Output the (x, y) coordinate of the center of the cell containing the given text.  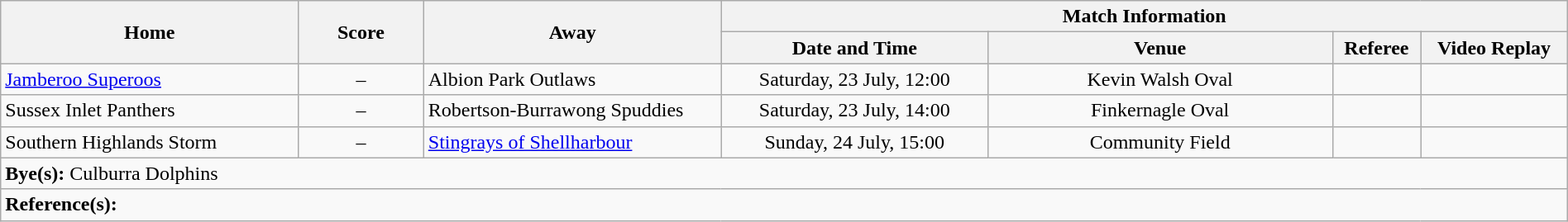
Southern Highlands Storm (150, 142)
Referee (1376, 48)
Robertson-Burrawong Spuddies (572, 111)
Sunday, 24 July, 15:00 (854, 142)
Match Information (1145, 17)
Stingrays of Shellharbour (572, 142)
Bye(s): Culburra Dolphins (784, 173)
Community Field (1159, 142)
Saturday, 23 July, 14:00 (854, 111)
Home (150, 32)
Finkernagle Oval (1159, 111)
Video Replay (1494, 48)
Jamberoo Superoos (150, 79)
Sussex Inlet Panthers (150, 111)
Reference(s): (784, 205)
Saturday, 23 July, 12:00 (854, 79)
Date and Time (854, 48)
Albion Park Outlaws (572, 79)
Score (361, 32)
Venue (1159, 48)
Away (572, 32)
Kevin Walsh Oval (1159, 79)
